Pinpoint the cell where the given text exists, returning its (X, Y) midpoint coordinate. 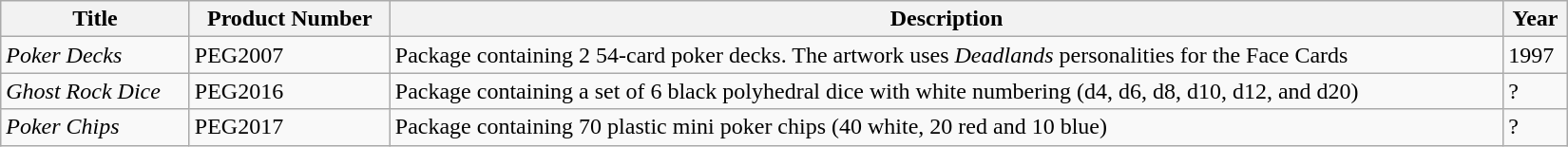
Year (1536, 19)
Package containing 2 54-card poker decks. The artwork uses Deadlands personalities for the Face Cards (947, 55)
Poker Decks (95, 55)
Ghost Rock Dice (95, 91)
Title (95, 19)
1997 (1536, 55)
Package containing 70 plastic mini poker chips (40 white, 20 red and 10 blue) (947, 127)
Product Number (289, 19)
Poker Chips (95, 127)
PEG2016 (289, 91)
PEG2017 (289, 127)
Description (947, 19)
Package containing a set of 6 black polyhedral dice with white numbering (d4, d6, d8, d10, d12, and d20) (947, 91)
PEG2007 (289, 55)
